Capture the cell that displays the provided text and extract its (X, Y) central coordinate. 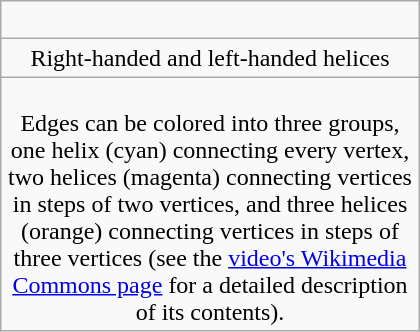
Right-handed and left-handed helices (210, 58)
